Detect which cell encompasses the target text, then output its (x, y) center coordinate. 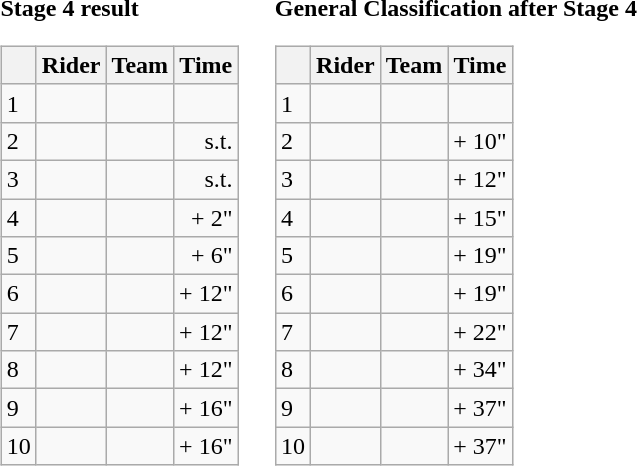
+ 6" (206, 256)
+ 15" (480, 217)
+ 22" (480, 332)
+ 2" (206, 217)
+ 34" (480, 370)
+ 10" (480, 141)
